Pinpoint the cell where the given text exists, returning its (x, y) midpoint coordinate. 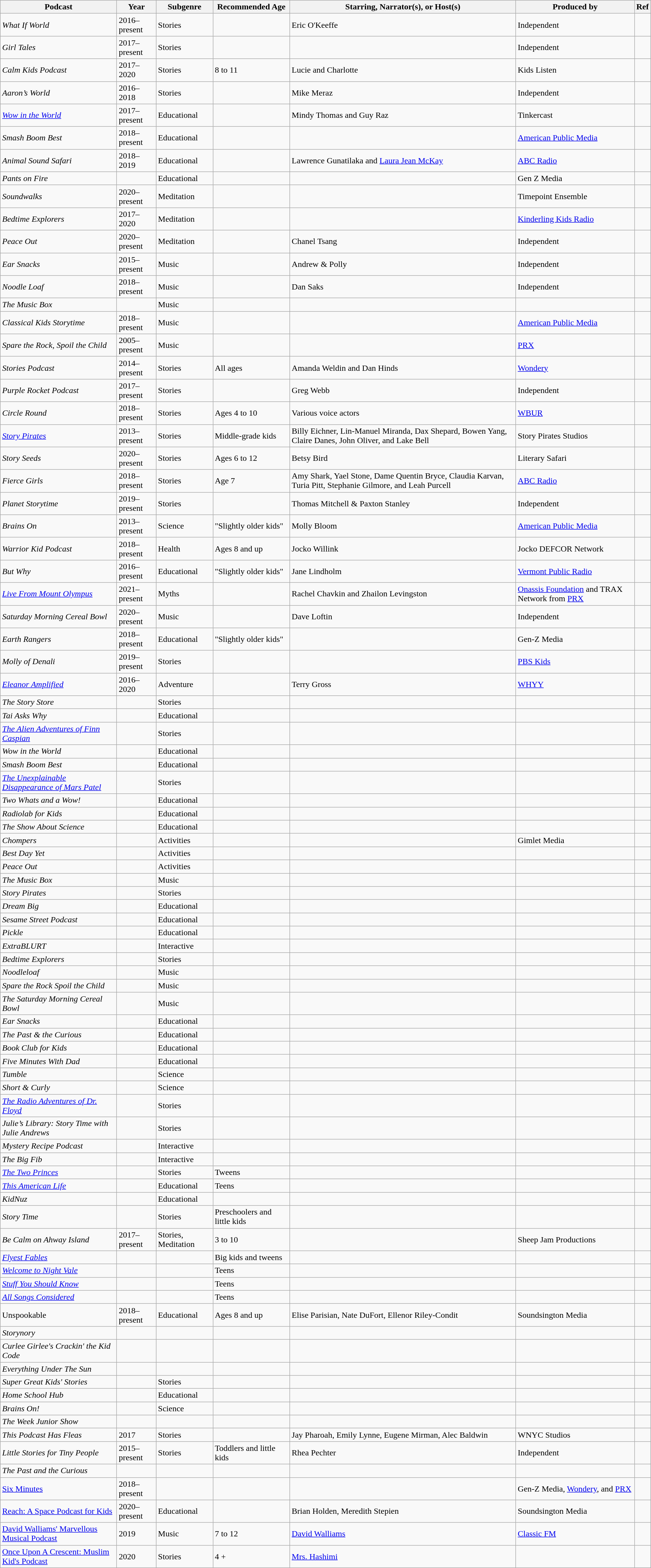
Warrior Kid Podcast (58, 548)
7 to 12 (251, 1534)
Classical Kids Storytime (58, 322)
Tai Asks Why (58, 716)
2021–present (136, 594)
Pickle (58, 933)
All Songs Considered (58, 1297)
Gen-Z Media, Wondery, and PRX (575, 1489)
Super Great Kids' Stories (58, 1382)
Everything Under The Sun (58, 1369)
Stories, Meditation (184, 1239)
Dan Saks (403, 287)
Various voice actors (403, 413)
Recommended Age (251, 7)
4 + (251, 1556)
The Show About Science (58, 827)
Toddlers and little kids (251, 1453)
Eric O'Keeffe (403, 25)
Book Club for Kids (58, 1048)
Circle Round (58, 413)
Brian Holden, Meredith Stepien (403, 1511)
WHYY (575, 685)
The Unexplainable Disappearance of Mars Patel (58, 783)
The Week Junior Show (58, 1422)
Welcome to Night Vale (58, 1271)
Eleanor Amplified (58, 685)
Amanda Weldin and Dan Hinds (403, 368)
Five Minutes With Dad (58, 1061)
The Past and the Curious (58, 1471)
Wondery (575, 368)
Gen Z Media (575, 178)
Elise Parisian, Nate DuFort, Ellenor Riley-Condit (403, 1315)
Betsy Bird (403, 458)
Andrew & Polly (403, 264)
This American Life (58, 1186)
Planet Storytime (58, 503)
Thomas Mitchell & Paxton Stanley (403, 503)
Mindy Thomas and Guy Raz (403, 115)
Big kids and tweens (251, 1257)
The Past & the Curious (58, 1035)
Animal Sound Safari (58, 161)
Saturday Morning Cereal Bowl (58, 616)
WNYC Studios (575, 1435)
Story Time (58, 1217)
Flyest Fables (58, 1257)
Best Day Yet (58, 853)
Tumble (58, 1074)
Mike Meraz (403, 92)
Tweens (251, 1173)
Purple Rocket Podcast (58, 391)
Dave Loftin (403, 616)
Subgenre (184, 7)
Ages 4 to 10 (251, 413)
Stories Podcast (58, 368)
Middle-grade kids (251, 436)
Julie’s Library: Story Time with Julie Andrews (58, 1128)
Story Pirates Studios (575, 436)
The Radio Adventures of Dr. Floyd (58, 1105)
WBUR (575, 413)
Curlee Girlee's Crackin' the Kid Code (58, 1350)
Brains On! (58, 1408)
Year (136, 7)
Soundwalks (58, 196)
Calm Kids Podcast (58, 70)
Chompers (58, 840)
Short & Curly (58, 1087)
KidNuz (58, 1199)
Tinkercast (575, 115)
Spare the Rock, Spoil the Child (58, 345)
Ref (643, 7)
Sheep Jam Productions (575, 1239)
David Walliams (403, 1534)
3 to 10 (251, 1239)
Noodle Loaf (58, 287)
Health (184, 548)
What If World (58, 25)
2019 (136, 1534)
2016–2020 (136, 685)
Earth Rangers (58, 639)
Classic FM (575, 1534)
The Alien Adventures of Finn Caspian (58, 733)
This Podcast Has Fleas (58, 1435)
Live From Mount Olympus (58, 594)
Rhea Pechter (403, 1453)
The Big Fib (58, 1159)
All ages (251, 368)
Little Stories for Tiny People (58, 1453)
Gimlet Media (575, 840)
Rachel Chavkin and Zhailon Levingston (403, 594)
Six Minutes (58, 1489)
2014–present (136, 368)
8 to 11 (251, 70)
Home School Hub (58, 1395)
PBS Kids (575, 662)
Reach: A Space Podcast for Kids (58, 1511)
Pants on Fire (58, 178)
Jocko DEFCOR Network (575, 548)
Adventure (184, 685)
Ages 6 to 12 (251, 458)
Age 7 (251, 481)
2016–2018 (136, 92)
Chanel Tsang (403, 241)
Amy Shark, Yael Stone, Dame Quentin Bryce, Claudia Karvan, Turia Pitt, Stephanie Gilmore, and Leah Purcell (403, 481)
But Why (58, 571)
Once Upon A Crescent: Muslim Kid's Podcast (58, 1556)
Sesame Street Podcast (58, 920)
Lucie and Charlotte (403, 70)
Brains On (58, 526)
Kinderling Kids Radio (575, 219)
Be Calm on Ahway Island (58, 1239)
Jay Pharoah, Emily Lynne, Eugene Mirman, Alec Baldwin (403, 1435)
2020 (136, 1556)
2005–present (136, 345)
The Two Princes (58, 1173)
Podcast (58, 7)
PRX (575, 345)
David Walliams' Marvellous Musical Podcast (58, 1534)
Myths (184, 594)
Mrs. Hashimi (403, 1556)
2018–2019 (136, 161)
Girl Tales (58, 47)
Radiolab for Kids (58, 814)
Aaron’s World (58, 92)
Produced by (575, 7)
Gen-Z Media (575, 639)
The Story Store (58, 702)
2017 (136, 1435)
Molly Bloom (403, 526)
Fierce Girls (58, 481)
Literary Safari (575, 458)
ExtraBLURT (58, 946)
Jane Lindholm (403, 571)
Noodleloaf (58, 972)
Kids Listen (575, 70)
Story Seeds (58, 458)
Molly of Denali (58, 662)
Two Whats and a Wow! (58, 800)
Storynory (58, 1333)
Greg Webb (403, 391)
Preschoolers and little kids (251, 1217)
Dream Big (58, 906)
Unspookable (58, 1315)
Jocko Willink (403, 548)
Terry Gross (403, 685)
Spare the Rock Spoil the Child (58, 986)
The Saturday Morning Cereal Bowl (58, 1004)
Mystery Recipe Podcast (58, 1146)
Lawrence Gunatilaka and Laura Jean McKay (403, 161)
Stuff You Should Know (58, 1284)
Onassis Foundation and TRAX Network from PRX (575, 594)
Starring, Narrator(s), or Host(s) (403, 7)
Vermont Public Radio (575, 571)
Timepoint Ensemble (575, 196)
Billy Eichner, Lin-Manuel Miranda, Dax Shepard, Bowen Yang, Claire Danes, John Oliver, and Lake Bell (403, 436)
